Find where the given text appears and provide that cell's center as (X, Y) coordinate. 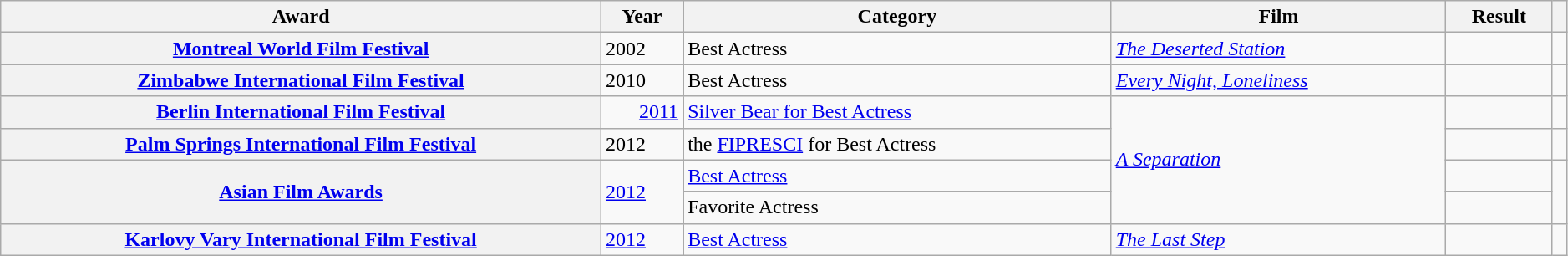
2002 (642, 49)
Palm Springs International Film Festival (301, 144)
Berlin International Film Festival (301, 112)
Award (301, 17)
Category (897, 17)
The Last Step (1278, 239)
Every Night, Loneliness (1278, 80)
Silver Bear for Best Actress (897, 112)
Favorite Actress (897, 207)
Film (1278, 17)
the FIPRESCI for Best Actress (897, 144)
Karlovy Vary International Film Festival (301, 239)
Zimbabwe International Film Festival (301, 80)
The Deserted Station (1278, 49)
2010 (642, 80)
Asian Film Awards (301, 192)
Result (1499, 17)
Montreal World Film Festival (301, 49)
A Separation (1278, 160)
2011 (642, 112)
Year (642, 17)
